Extract the (X, Y) coordinate from the center of the cell holding the provided text.  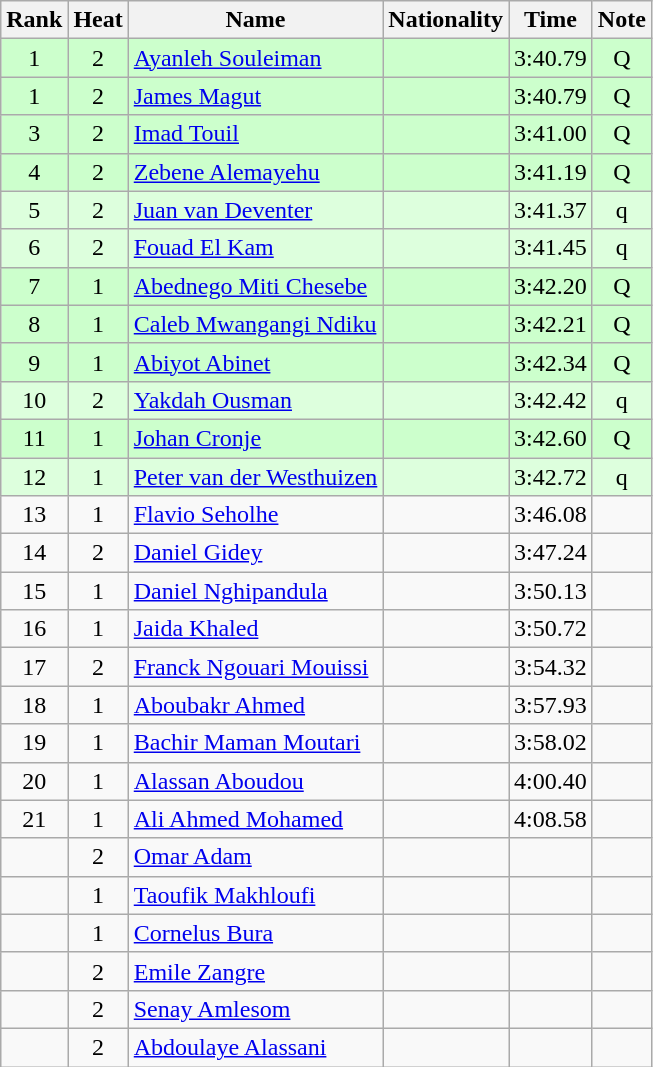
9 (34, 362)
Johan Cronje (256, 438)
Cornelus Bura (256, 933)
3:54.32 (551, 667)
Rank (34, 20)
3:42.60 (551, 438)
18 (34, 705)
4:00.40 (551, 781)
Flavio Seholhe (256, 515)
6 (34, 248)
13 (34, 515)
4:08.58 (551, 819)
Taoufik Makhloufi (256, 895)
Franck Ngouari Mouissi (256, 667)
Yakdah Ousman (256, 400)
3:41.19 (551, 172)
5 (34, 210)
Imad Touil (256, 134)
Bachir Maman Moutari (256, 743)
Emile Zangre (256, 971)
16 (34, 629)
James Magut (256, 96)
3:42.34 (551, 362)
Peter van der Westhuizen (256, 477)
3:47.24 (551, 553)
21 (34, 819)
3:41.00 (551, 134)
4 (34, 172)
15 (34, 591)
3:50.72 (551, 629)
3:50.13 (551, 591)
Abdoulaye Alassani (256, 1047)
Ali Ahmed Mohamed (256, 819)
Caleb Mwangangi Ndiku (256, 324)
Name (256, 20)
14 (34, 553)
Juan van Deventer (256, 210)
17 (34, 667)
10 (34, 400)
Aboubakr Ahmed (256, 705)
12 (34, 477)
8 (34, 324)
Abiyot Abinet (256, 362)
Omar Adam (256, 857)
Abednego Miti Chesebe (256, 286)
3:46.08 (551, 515)
3 (34, 134)
Jaida Khaled (256, 629)
11 (34, 438)
3:57.93 (551, 705)
3:42.20 (551, 286)
Senay Amlesom (256, 1009)
19 (34, 743)
3:41.37 (551, 210)
Note (622, 20)
Fouad El Kam (256, 248)
3:58.02 (551, 743)
Zebene Alemayehu (256, 172)
3:42.42 (551, 400)
20 (34, 781)
Daniel Gidey (256, 553)
Alassan Aboudou (256, 781)
7 (34, 286)
3:41.45 (551, 248)
Daniel Nghipandula (256, 591)
Heat (98, 20)
Time (551, 20)
Nationality (446, 20)
Ayanleh Souleiman (256, 58)
3:42.72 (551, 477)
3:42.21 (551, 324)
